Return (X, Y) of the center of cell containing provided text 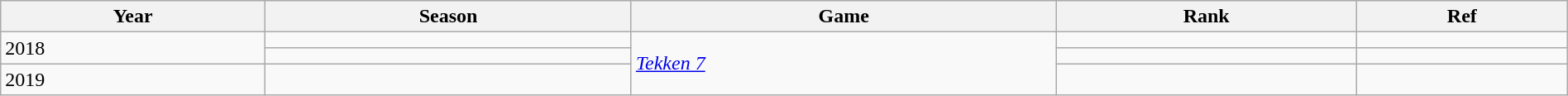
Tekken 7 (844, 64)
Rank (1206, 17)
Game (844, 17)
2018 (133, 48)
Ref (1462, 17)
2019 (133, 79)
Season (448, 17)
Year (133, 17)
